From the cell containing the given text, extract its center point as [x, y] coordinate. 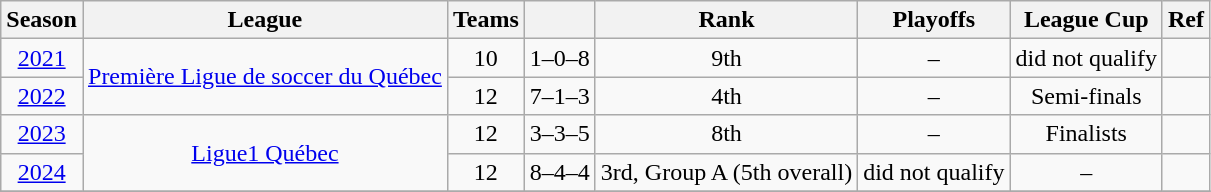
League [264, 20]
League Cup [1086, 20]
8th [726, 134]
2023 [42, 134]
10 [486, 58]
2022 [42, 96]
2021 [42, 58]
1–0–8 [560, 58]
Ligue1 Québec [264, 153]
Finalists [1086, 134]
Teams [486, 20]
9th [726, 58]
Ref [1186, 20]
3–3–5 [560, 134]
8–4–4 [560, 172]
Rank [726, 20]
2024 [42, 172]
Première Ligue de soccer du Québec [264, 77]
4th [726, 96]
3rd, Group A (5th overall) [726, 172]
Semi-finals [1086, 96]
7–1–3 [560, 96]
Season [42, 20]
Playoffs [934, 20]
